For the text-containing cell, return its midpoint in [X, Y] coordinate format. 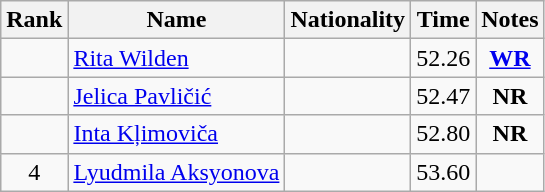
Notes [510, 20]
53.60 [444, 172]
52.26 [444, 58]
Inta Kļimoviča [176, 134]
WR [510, 58]
Rita Wilden [176, 58]
Name [176, 20]
Jelica Pavličić [176, 96]
Lyudmila Aksyonova [176, 172]
4 [34, 172]
Nationality [348, 20]
52.80 [444, 134]
Rank [34, 20]
52.47 [444, 96]
Time [444, 20]
